Determine the [x, y] coordinate at the center of the cell enclosing the given text.  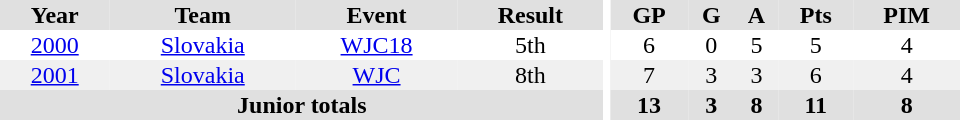
2000 [54, 45]
Junior totals [302, 105]
A [757, 15]
2001 [54, 75]
7 [649, 75]
G [712, 15]
WJC18 [376, 45]
13 [649, 105]
Pts [816, 15]
Result [530, 15]
0 [712, 45]
8th [530, 75]
PIM [906, 15]
WJC [376, 75]
11 [816, 105]
5th [530, 45]
Team [202, 15]
Event [376, 15]
GP [649, 15]
Year [54, 15]
